Capture the cell that displays the provided text and extract its [x, y] central coordinate. 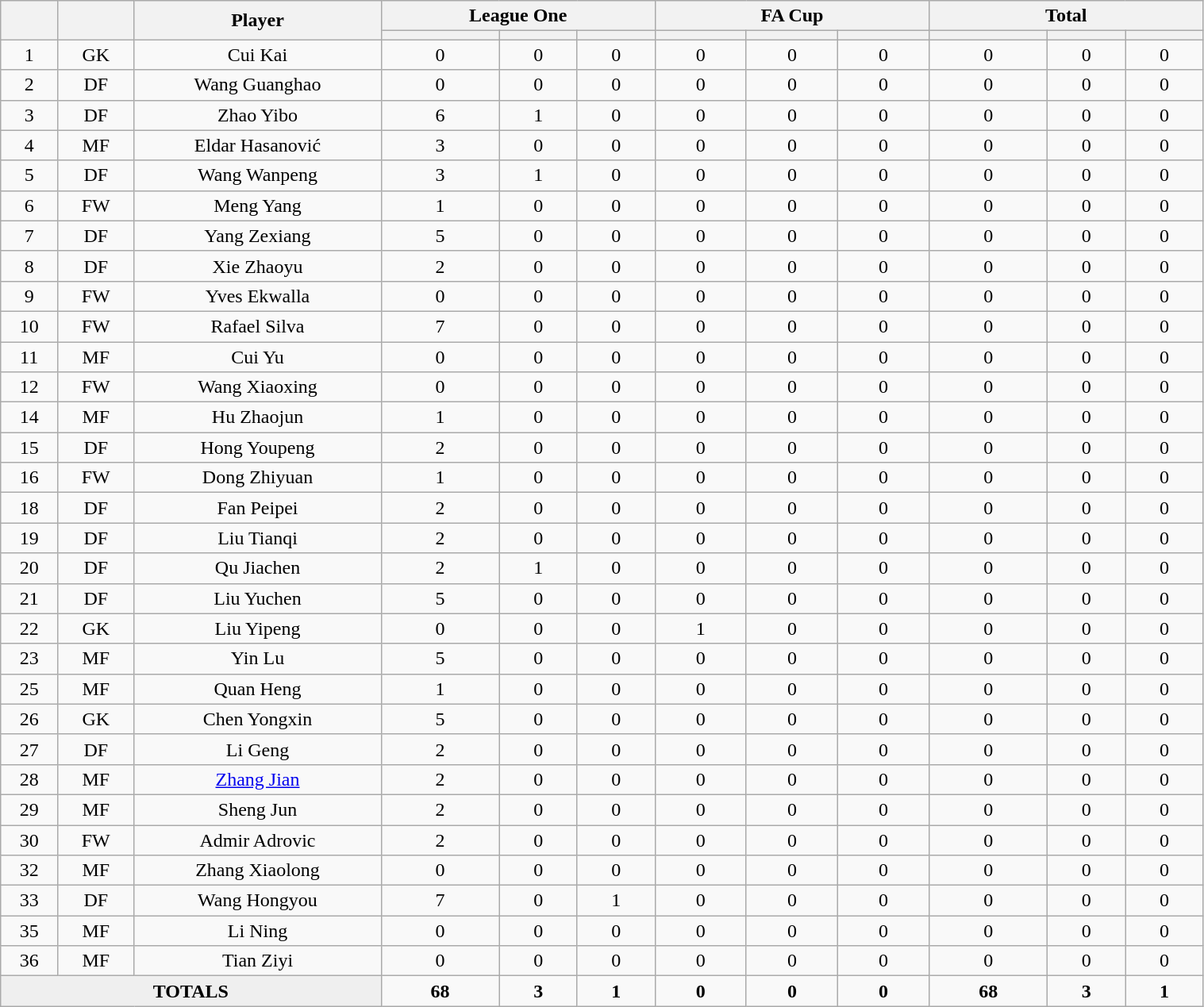
FA Cup [792, 16]
29 [29, 809]
30 [29, 840]
8 [29, 266]
Liu Yipeng [257, 628]
Eldar Hasanović [257, 145]
10 [29, 326]
Hu Zhaojun [257, 417]
Yang Zexiang [257, 236]
Fan Peipei [257, 508]
32 [29, 871]
Chen Yongxin [257, 719]
18 [29, 508]
9 [29, 296]
Zhang Xiaolong [257, 871]
Zhang Jian [257, 779]
Tian Ziyi [257, 961]
36 [29, 961]
Qu Jiachen [257, 568]
Wang Hongyou [257, 901]
Xie Zhaoyu [257, 266]
Cui Yu [257, 356]
Total [1067, 16]
25 [29, 689]
33 [29, 901]
22 [29, 628]
Rafael Silva [257, 326]
27 [29, 749]
28 [29, 779]
Liu Tianqi [257, 538]
23 [29, 659]
Wang Guanghao [257, 85]
Hong Youpeng [257, 448]
16 [29, 478]
Yves Ekwalla [257, 296]
Li Geng [257, 749]
Dong Zhiyuan [257, 478]
League One [517, 16]
Wang Xiaoxing [257, 387]
19 [29, 538]
Wang Wanpeng [257, 175]
20 [29, 568]
21 [29, 598]
Meng Yang [257, 206]
14 [29, 417]
Yin Lu [257, 659]
TOTALS [190, 991]
Liu Yuchen [257, 598]
4 [29, 145]
Cui Kai [257, 55]
26 [29, 719]
Li Ning [257, 931]
Quan Heng [257, 689]
12 [29, 387]
35 [29, 931]
15 [29, 448]
Zhao Yibo [257, 115]
Admir Adrovic [257, 840]
Player [257, 21]
Sheng Jun [257, 809]
11 [29, 356]
